Determine the [X, Y] coordinate at the center of the cell enclosing the given text.  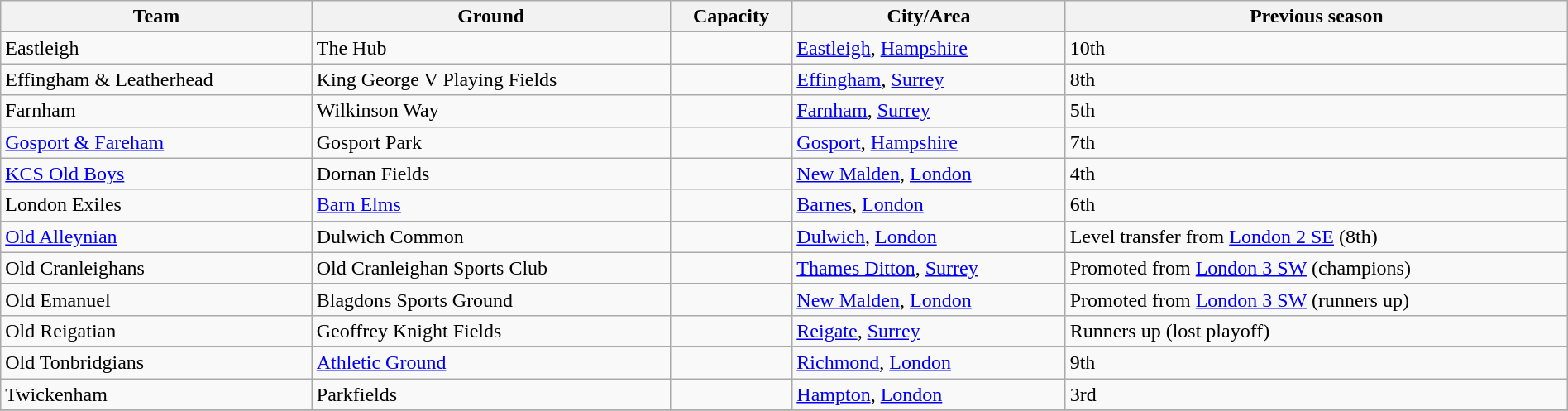
Old Cranleighan Sports Club [491, 268]
Blagdons Sports Ground [491, 299]
Old Reigatian [156, 331]
Farnham [156, 111]
Team [156, 17]
Gosport, Hampshire [929, 142]
Promoted from London 3 SW (champions) [1317, 268]
Wilkinson Way [491, 111]
City/Area [929, 17]
Dulwich Common [491, 237]
5th [1317, 111]
4th [1317, 174]
Parkfields [491, 394]
Dornan Fields [491, 174]
Richmond, London [929, 362]
Level transfer from London 2 SE (8th) [1317, 237]
6th [1317, 205]
8th [1317, 79]
9th [1317, 362]
10th [1317, 48]
Old Emanuel [156, 299]
3rd [1317, 394]
Previous season [1317, 17]
Dulwich, London [929, 237]
Hampton, London [929, 394]
The Hub [491, 48]
Runners up (lost playoff) [1317, 331]
Twickenham [156, 394]
Barn Elms [491, 205]
London Exiles [156, 205]
Eastleigh, Hampshire [929, 48]
Effingham & Leatherhead [156, 79]
Capacity [731, 17]
Eastleigh [156, 48]
Thames Ditton, Surrey [929, 268]
Promoted from London 3 SW (runners up) [1317, 299]
Athletic Ground [491, 362]
Effingham, Surrey [929, 79]
Gosport Park [491, 142]
Old Alleynian [156, 237]
KCS Old Boys [156, 174]
Geoffrey Knight Fields [491, 331]
7th [1317, 142]
Farnham, Surrey [929, 111]
Old Tonbridgians [156, 362]
Barnes, London [929, 205]
Gosport & Fareham [156, 142]
Reigate, Surrey [929, 331]
Ground [491, 17]
King George V Playing Fields [491, 79]
Old Cranleighans [156, 268]
